Identify which cell holds the provided text, then report its (x, y) central coordinate. 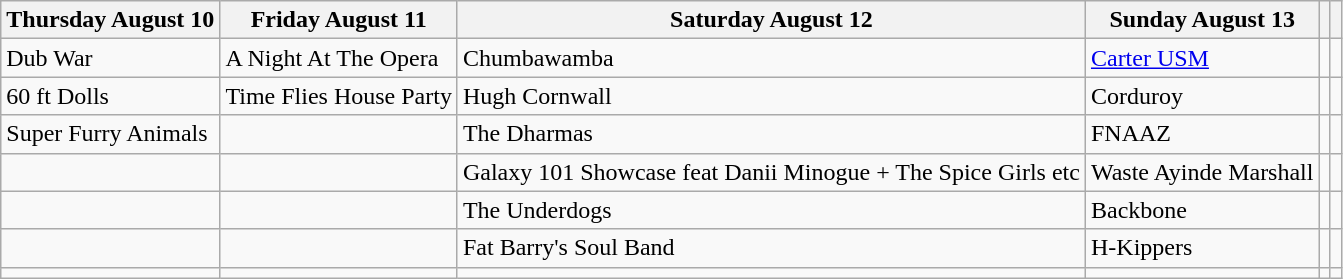
FNAAZ (1202, 134)
60 ft Dolls (110, 96)
Sunday August 13 (1202, 20)
Thursday August 10 (110, 20)
Time Flies House Party (339, 96)
H-Kippers (1202, 248)
Carter USM (1202, 58)
Hugh Cornwall (771, 96)
A Night At The Opera (339, 58)
Dub War (110, 58)
Waste Ayinde Marshall (1202, 172)
Galaxy 101 Showcase feat Danii Minogue + The Spice Girls etc (771, 172)
Chumbawamba (771, 58)
Corduroy (1202, 96)
The Underdogs (771, 210)
Friday August 11 (339, 20)
Super Furry Animals (110, 134)
Fat Barry's Soul Band (771, 248)
Backbone (1202, 210)
The Dharmas (771, 134)
Saturday August 12 (771, 20)
